Identify which cell holds the provided text, then report its [x, y] central coordinate. 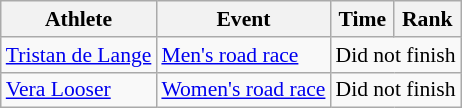
Women's road race [243, 90]
Time [362, 19]
Athlete [79, 19]
Event [243, 19]
Rank [428, 19]
Vera Looser [79, 90]
Tristan de Lange [79, 55]
Men's road race [243, 55]
